Return [x, y] of the center of cell containing provided text 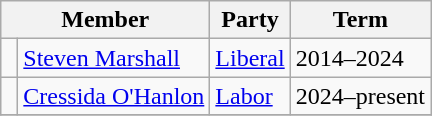
Steven Marshall [114, 58]
2024–present [360, 96]
Term [360, 20]
2014–2024 [360, 58]
Member [106, 20]
Labor [250, 96]
Party [250, 20]
Cressida O'Hanlon [114, 96]
Liberal [250, 58]
